Find where the given text appears and provide that cell's center as [x, y] coordinate. 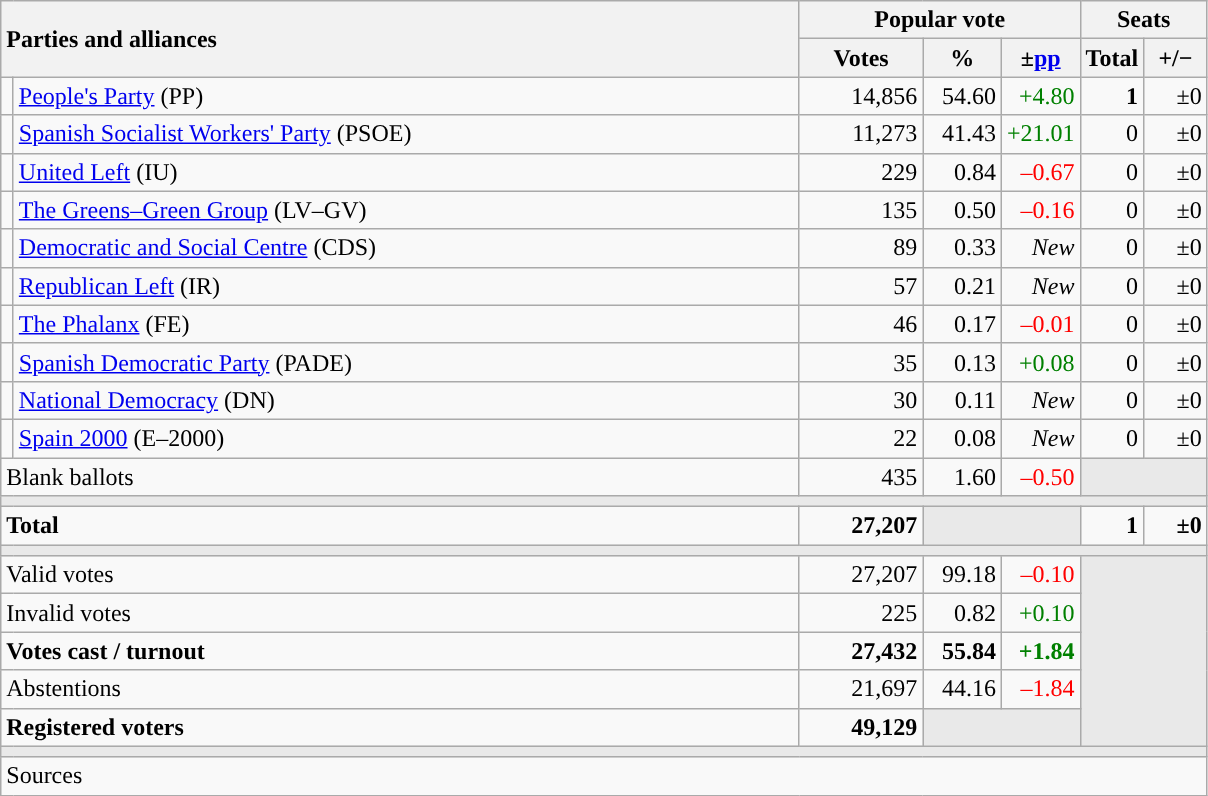
44.16 [962, 689]
55.84 [962, 651]
0.17 [962, 324]
±pp [1040, 58]
Spanish Socialist Workers' Party (PSOE) [406, 134]
–0.50 [1040, 477]
21,697 [861, 689]
Votes [861, 58]
14,856 [861, 96]
Valid votes [400, 575]
–0.01 [1040, 324]
30 [861, 400]
Popular vote [940, 20]
–0.10 [1040, 575]
+/− [1176, 58]
225 [861, 613]
0.33 [962, 248]
Democratic and Social Centre (CDS) [406, 248]
41.43 [962, 134]
People's Party (PP) [406, 96]
+21.01 [1040, 134]
Registered voters [400, 727]
Votes cast / turnout [400, 651]
0.21 [962, 286]
89 [861, 248]
57 [861, 286]
The Phalanx (FE) [406, 324]
United Left (IU) [406, 172]
–0.16 [1040, 210]
Spanish Democratic Party (PADE) [406, 362]
135 [861, 210]
+0.08 [1040, 362]
–1.84 [1040, 689]
0.13 [962, 362]
229 [861, 172]
35 [861, 362]
Sources [604, 776]
22 [861, 438]
0.11 [962, 400]
Abstentions [400, 689]
46 [861, 324]
54.60 [962, 96]
Republican Left (IR) [406, 286]
+4.80 [1040, 96]
Parties and alliances [400, 39]
1.60 [962, 477]
Seats [1144, 20]
Invalid votes [400, 613]
99.18 [962, 575]
+0.10 [1040, 613]
11,273 [861, 134]
0.84 [962, 172]
435 [861, 477]
+1.84 [1040, 651]
0.08 [962, 438]
–0.67 [1040, 172]
49,129 [861, 727]
27,432 [861, 651]
0.50 [962, 210]
The Greens–Green Group (LV–GV) [406, 210]
Spain 2000 (E–2000) [406, 438]
National Democracy (DN) [406, 400]
% [962, 58]
Blank ballots [400, 477]
0.82 [962, 613]
